Identify which cell holds the provided text, then report its (x, y) central coordinate. 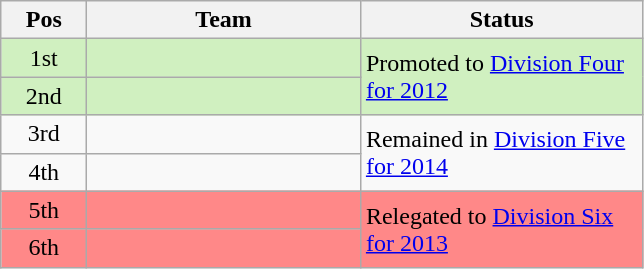
1st (44, 58)
3rd (44, 134)
Pos (44, 20)
5th (44, 210)
Promoted to Division Four for 2012 (502, 77)
6th (44, 248)
Status (502, 20)
2nd (44, 96)
Team (224, 20)
Relegated to Division Six for 2013 (502, 229)
4th (44, 172)
Remained in Division Five for 2014 (502, 153)
